Pinpoint the cell where the given text exists, returning its [X, Y] midpoint coordinate. 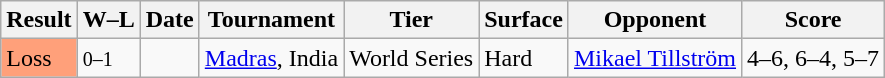
Mikael Tillström [654, 58]
Madras, India [271, 58]
Hard [524, 58]
Opponent [654, 20]
Surface [524, 20]
World Series [412, 58]
0–1 [108, 58]
Tournament [271, 20]
Loss [39, 58]
W–L [108, 20]
4–6, 6–4, 5–7 [814, 58]
Date [170, 20]
Result [39, 20]
Score [814, 20]
Tier [412, 20]
